Identify which cell holds the provided text, then report its [X, Y] central coordinate. 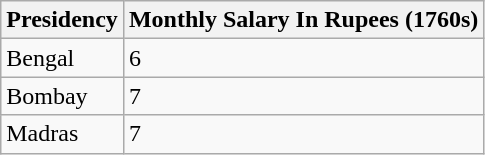
Madras [62, 134]
6 [303, 58]
Monthly Salary In Rupees (1760s) [303, 20]
Bombay [62, 96]
Bengal [62, 58]
Presidency [62, 20]
